Pinpoint the cell where the given text exists, returning its (X, Y) midpoint coordinate. 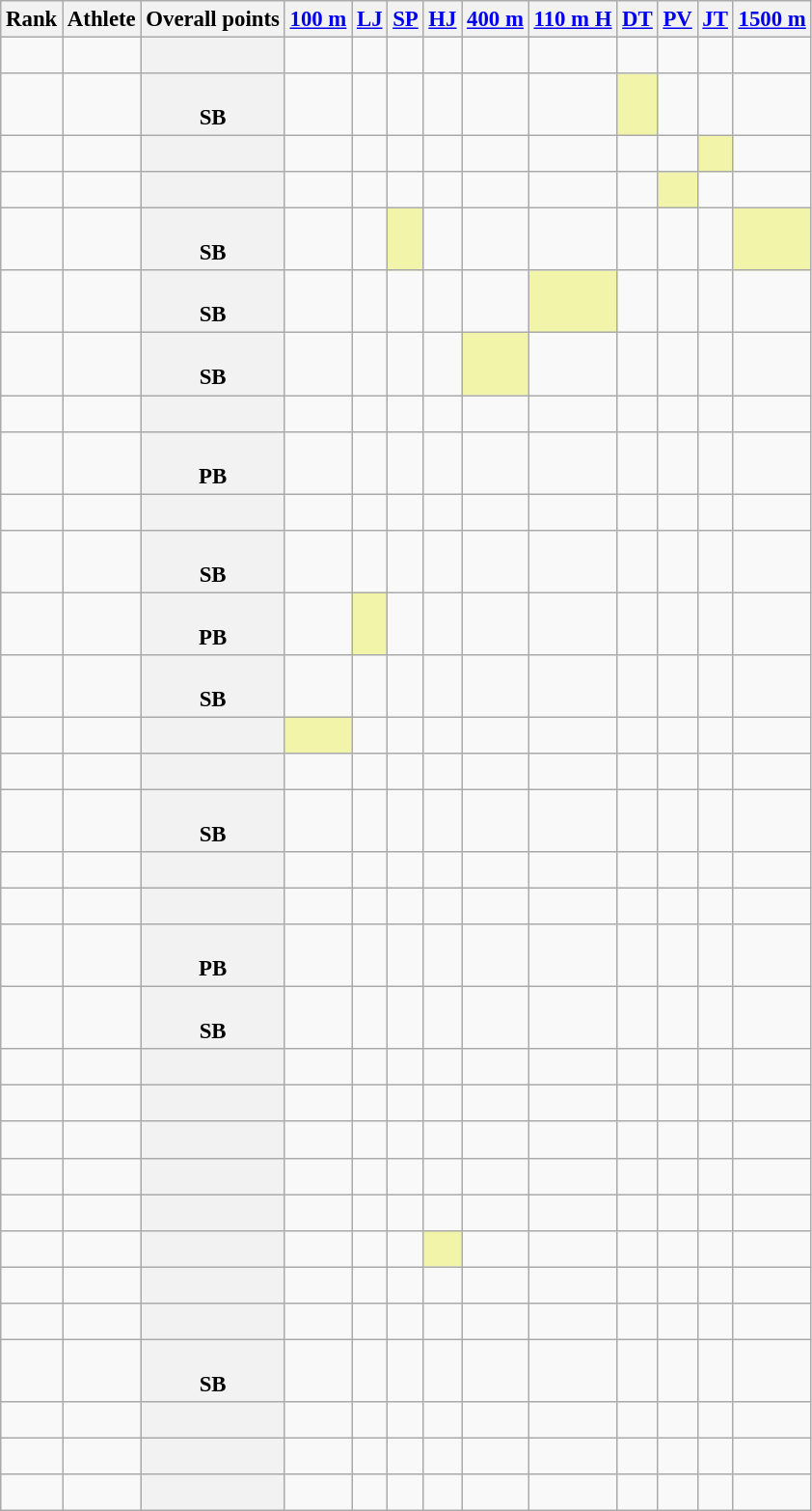
Athlete (102, 19)
110 m H (573, 19)
PV (677, 19)
SP (405, 19)
100 m (318, 19)
JT (716, 19)
Rank (32, 19)
Overall points (212, 19)
HJ (443, 19)
DT (637, 19)
400 m (496, 19)
LJ (370, 19)
1500 m (771, 19)
